Return (X, Y) of the center of cell containing provided text 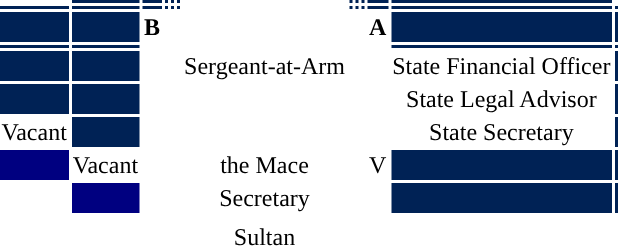
Secretary (265, 198)
State Legal Advisor (502, 99)
State Financial Officer (502, 66)
the Mace (265, 165)
Sergeant-at-Arm (265, 66)
V (377, 165)
B (152, 27)
State Secretary (502, 132)
A (377, 27)
